Return (X, Y) of the center of cell containing provided text 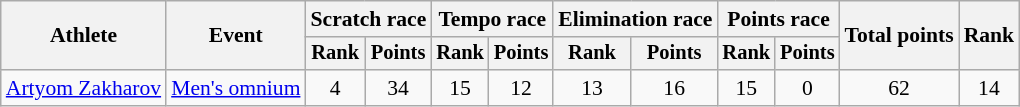
Athlete (84, 36)
13 (592, 88)
Scratch race (368, 19)
4 (334, 88)
Elimination race (635, 19)
16 (674, 88)
Total points (900, 36)
12 (521, 88)
14 (990, 88)
Tempo race (492, 19)
0 (807, 88)
Points race (779, 19)
Artyom Zakharov (84, 88)
Event (236, 36)
34 (398, 88)
Men's omnium (236, 88)
62 (900, 88)
